Extract the [x, y] coordinate from the center of the cell holding the provided text.  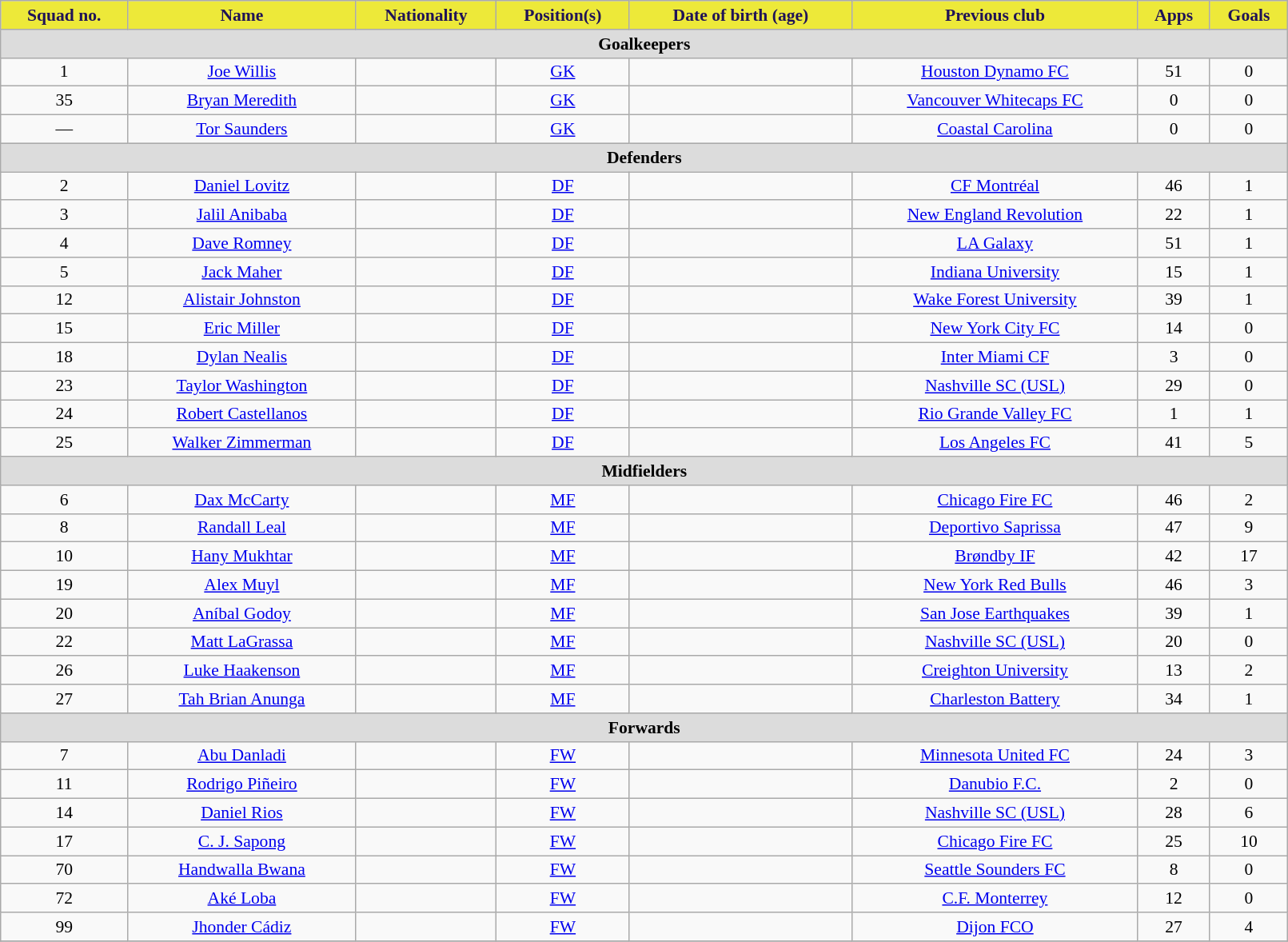
Hany Mukhtar [241, 557]
42 [1174, 557]
Taylor Washington [241, 385]
Goals [1249, 15]
Luke Haakenson [241, 671]
Joe Willis [241, 72]
18 [64, 357]
Dave Romney [241, 243]
Bryan Meredith [241, 101]
Charleston Battery [995, 699]
35 [64, 101]
Creighton University [995, 671]
Abu Danladi [241, 756]
C.F. Monterrey [995, 899]
Walker Zimmerman [241, 443]
Alex Muyl [241, 585]
Houston Dynamo FC [995, 72]
Matt LaGrassa [241, 642]
Tor Saunders [241, 130]
Los Angeles FC [995, 443]
Squad no. [64, 15]
New York City FC [995, 329]
Aké Loba [241, 899]
13 [1174, 671]
Dylan Nealis [241, 357]
Handwalla Bwana [241, 870]
47 [1174, 528]
Rodrigo Piñeiro [241, 784]
Position(s) [563, 15]
CF Montréal [995, 186]
Randall Leal [241, 528]
— [64, 130]
Name [241, 15]
LA Galaxy [995, 243]
34 [1174, 699]
Robert Castellanos [241, 414]
Inter Miami CF [995, 357]
70 [64, 870]
Danubio F.C. [995, 784]
Alistair Johnston [241, 300]
Indiana University [995, 272]
Eric Miller [241, 329]
Seattle Sounders FC [995, 870]
Date of birth (age) [740, 15]
Vancouver Whitecaps FC [995, 101]
Jhonder Cádiz [241, 927]
New York Red Bulls [995, 585]
San Jose Earthquakes [995, 613]
Forwards [644, 728]
29 [1174, 385]
Minnesota United FC [995, 756]
C. J. Sapong [241, 841]
Dijon FCO [995, 927]
Apps [1174, 15]
Midfielders [644, 471]
Nationality [426, 15]
Jalil Anibaba [241, 215]
Aníbal Godoy [241, 613]
Goalkeepers [644, 44]
11 [64, 784]
28 [1174, 813]
19 [64, 585]
Rio Grande Valley FC [995, 414]
99 [64, 927]
Coastal Carolina [995, 130]
Brøndby IF [995, 557]
Previous club [995, 15]
New England Revolution [995, 215]
Jack Maher [241, 272]
26 [64, 671]
Tah Brian Anunga [241, 699]
Deportivo Saprissa [995, 528]
72 [64, 899]
Daniel Lovitz [241, 186]
Defenders [644, 158]
Daniel Rios [241, 813]
9 [1249, 528]
Dax McCarty [241, 500]
7 [64, 756]
Wake Forest University [995, 300]
23 [64, 385]
41 [1174, 443]
